Return (x, y) of the center of cell containing provided text 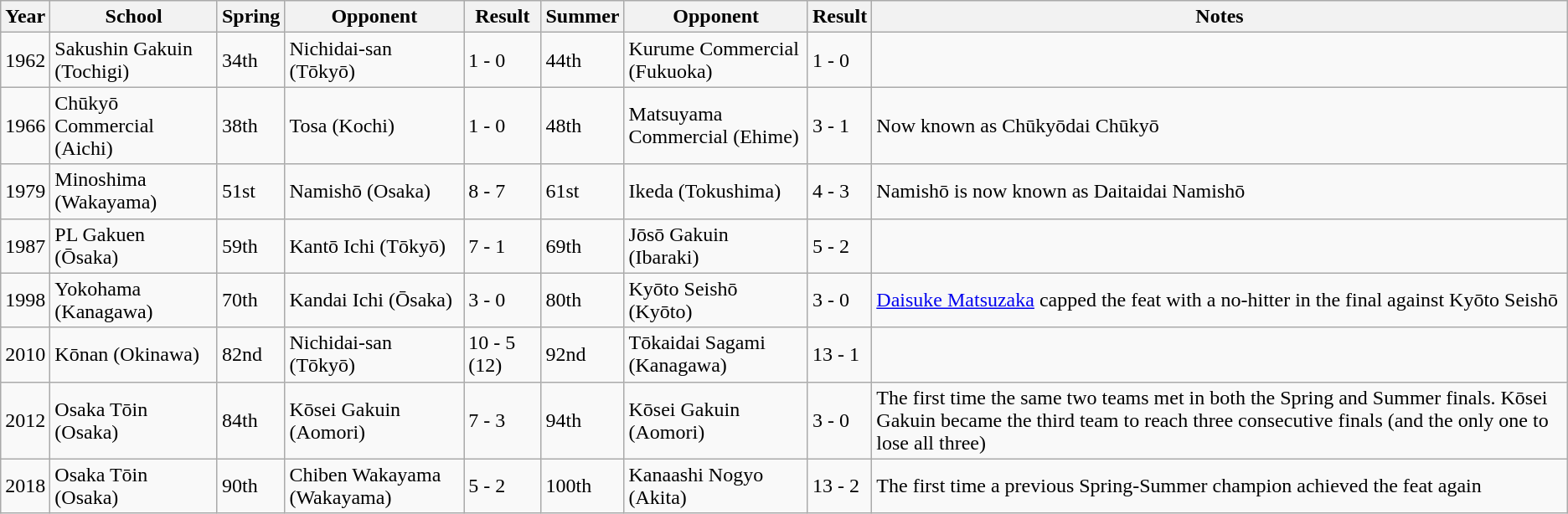
13 - 2 (839, 486)
4 - 3 (839, 191)
7 - 1 (503, 246)
Daisuke Matsuzaka capped the feat with a no-hitter in the final against Kyōto Seishō (1220, 300)
Kantō Ichi (Tōkyō) (374, 246)
Now known as Chūkyōdai Chūkyō (1220, 126)
Chūkyō Commercial (Aichi) (134, 126)
100th (583, 486)
1962 (25, 60)
1966 (25, 126)
Jōsō Gakuin (Ibaraki) (715, 246)
61st (583, 191)
7 - 3 (503, 420)
School (134, 17)
Kandai Ichi (Ōsaka) (374, 300)
34th (250, 60)
51st (250, 191)
8 - 7 (503, 191)
90th (250, 486)
59th (250, 246)
Namishō (Osaka) (374, 191)
Namishō is now known as Daitaidai Namishō (1220, 191)
2012 (25, 420)
Tosa (Kochi) (374, 126)
80th (583, 300)
13 - 1 (839, 355)
2018 (25, 486)
10 - 5 (12) (503, 355)
3 - 1 (839, 126)
Spring (250, 17)
Ikeda (Tokushima) (715, 191)
38th (250, 126)
2010 (25, 355)
70th (250, 300)
Tōkaidai Sagami (Kanagawa) (715, 355)
82nd (250, 355)
1987 (25, 246)
48th (583, 126)
1979 (25, 191)
Kanaashi Nogyo (Akita) (715, 486)
69th (583, 246)
Kurume Commercial (Fukuoka) (715, 60)
Year (25, 17)
Yokohama (Kanagawa) (134, 300)
Chiben Wakayama (Wakayama) (374, 486)
92nd (583, 355)
Summer (583, 17)
1998 (25, 300)
44th (583, 60)
Minoshima (Wakayama) (134, 191)
The first time a previous Spring-Summer champion achieved the feat again (1220, 486)
94th (583, 420)
Matsuyama Commercial (Ehime) (715, 126)
Sakushin Gakuin (Tochigi) (134, 60)
Kyōto Seishō (Kyōto) (715, 300)
84th (250, 420)
PL Gakuen (Ōsaka) (134, 246)
Notes (1220, 17)
Kōnan (Okinawa) (134, 355)
